For the text-containing cell, return its midpoint in [X, Y] coordinate format. 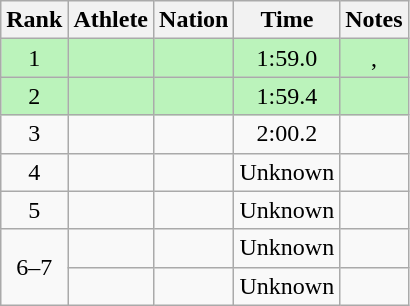
1:59.4 [287, 96]
Athlete [111, 20]
Notes [374, 20]
4 [34, 172]
Rank [34, 20]
Time [287, 20]
3 [34, 134]
Nation [194, 20]
1:59.0 [287, 58]
, [374, 58]
2 [34, 96]
5 [34, 210]
6–7 [34, 267]
1 [34, 58]
2:00.2 [287, 134]
